Capture the cell that displays the provided text and extract its (x, y) central coordinate. 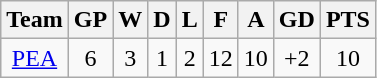
+2 (296, 58)
PTS (348, 20)
Team (35, 20)
W (130, 20)
L (190, 20)
PEA (35, 58)
3 (130, 58)
2 (190, 58)
GD (296, 20)
D (162, 20)
GP (90, 20)
1 (162, 58)
12 (220, 58)
F (220, 20)
A (256, 20)
6 (90, 58)
